Provide the (x, y) coordinate of the cell's center where the given text is located.  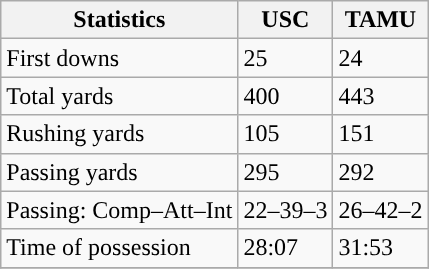
Time of possession (120, 248)
292 (380, 172)
24 (380, 58)
Total yards (120, 96)
105 (286, 134)
TAMU (380, 20)
295 (286, 172)
Passing: Comp–Att–Int (120, 210)
31:53 (380, 248)
22–39–3 (286, 210)
443 (380, 96)
Statistics (120, 20)
151 (380, 134)
28:07 (286, 248)
First downs (120, 58)
25 (286, 58)
Passing yards (120, 172)
USC (286, 20)
26–42–2 (380, 210)
Rushing yards (120, 134)
400 (286, 96)
